From the cell containing the given text, extract its center point as (x, y) coordinate. 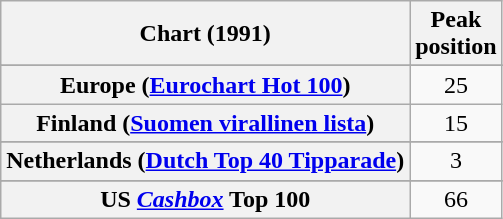
Finland (Suomen virallinen lista) (206, 123)
US Cashbox Top 100 (206, 199)
Peakposition (456, 34)
Chart (1991) (206, 34)
Netherlands (Dutch Top 40 Tipparade) (206, 161)
25 (456, 85)
15 (456, 123)
Europe (Eurochart Hot 100) (206, 85)
3 (456, 161)
66 (456, 199)
